Locate the cell with the specified text and output its (X, Y) center coordinate. 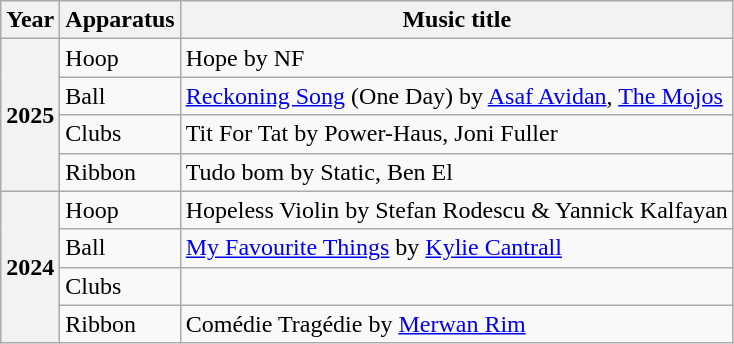
My Favourite Things by Kylie Cantrall (456, 248)
2024 (30, 267)
Tit For Tat by Power-Haus, Joni Fuller (456, 134)
Year (30, 20)
Hopeless Violin by Stefan Rodescu & Yannick Kalfayan (456, 210)
2025 (30, 115)
Tudo bom by Static, Ben El (456, 172)
Hope by NF (456, 58)
Apparatus (120, 20)
Comédie Tragédie by Merwan Rim (456, 324)
Reckoning Song (One Day) by Asaf Avidan, The Mojos (456, 96)
Music title (456, 20)
